For the text-containing cell, return its midpoint in [X, Y] coordinate format. 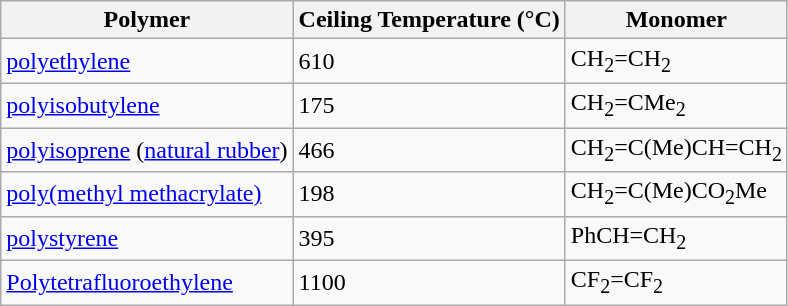
395 [429, 238]
466 [429, 150]
610 [429, 61]
Polytetrafluoroethylene [147, 283]
CH2=C(Me)CO2Me [676, 194]
Polymer [147, 20]
CH2=C(Me)CH=CH2 [676, 150]
polyisoprene (natural rubber) [147, 150]
polystyrene [147, 238]
198 [429, 194]
polyethylene [147, 61]
Monomer [676, 20]
175 [429, 105]
CF2=CF2 [676, 283]
CH2=CH2 [676, 61]
Ceiling Temperature (°C) [429, 20]
PhCH=CH2 [676, 238]
1100 [429, 283]
poly(methyl methacrylate) [147, 194]
CH2=CMe2 [676, 105]
polyisobutylene [147, 105]
